Locate the cell with the specified text and output its [x, y] center coordinate. 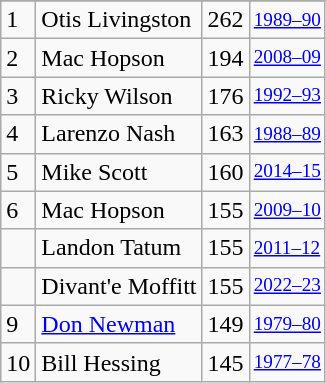
6 [18, 210]
4 [18, 134]
1989–90 [287, 20]
Otis Livingston [119, 20]
149 [226, 324]
3 [18, 96]
1 [18, 20]
Landon Tatum [119, 248]
1992–93 [287, 96]
Larenzo Nash [119, 134]
2011–12 [287, 248]
145 [226, 362]
Don Newman [119, 324]
Mike Scott [119, 172]
2008–09 [287, 58]
262 [226, 20]
9 [18, 324]
1979–80 [287, 324]
194 [226, 58]
176 [226, 96]
1988–89 [287, 134]
163 [226, 134]
2014–15 [287, 172]
5 [18, 172]
Bill Hessing [119, 362]
1977–78 [287, 362]
2022–23 [287, 286]
Ricky Wilson [119, 96]
2 [18, 58]
10 [18, 362]
2009–10 [287, 210]
160 [226, 172]
Divant'e Moffitt [119, 286]
